Provide the (X, Y) coordinate of the cell's center where the given text is located.  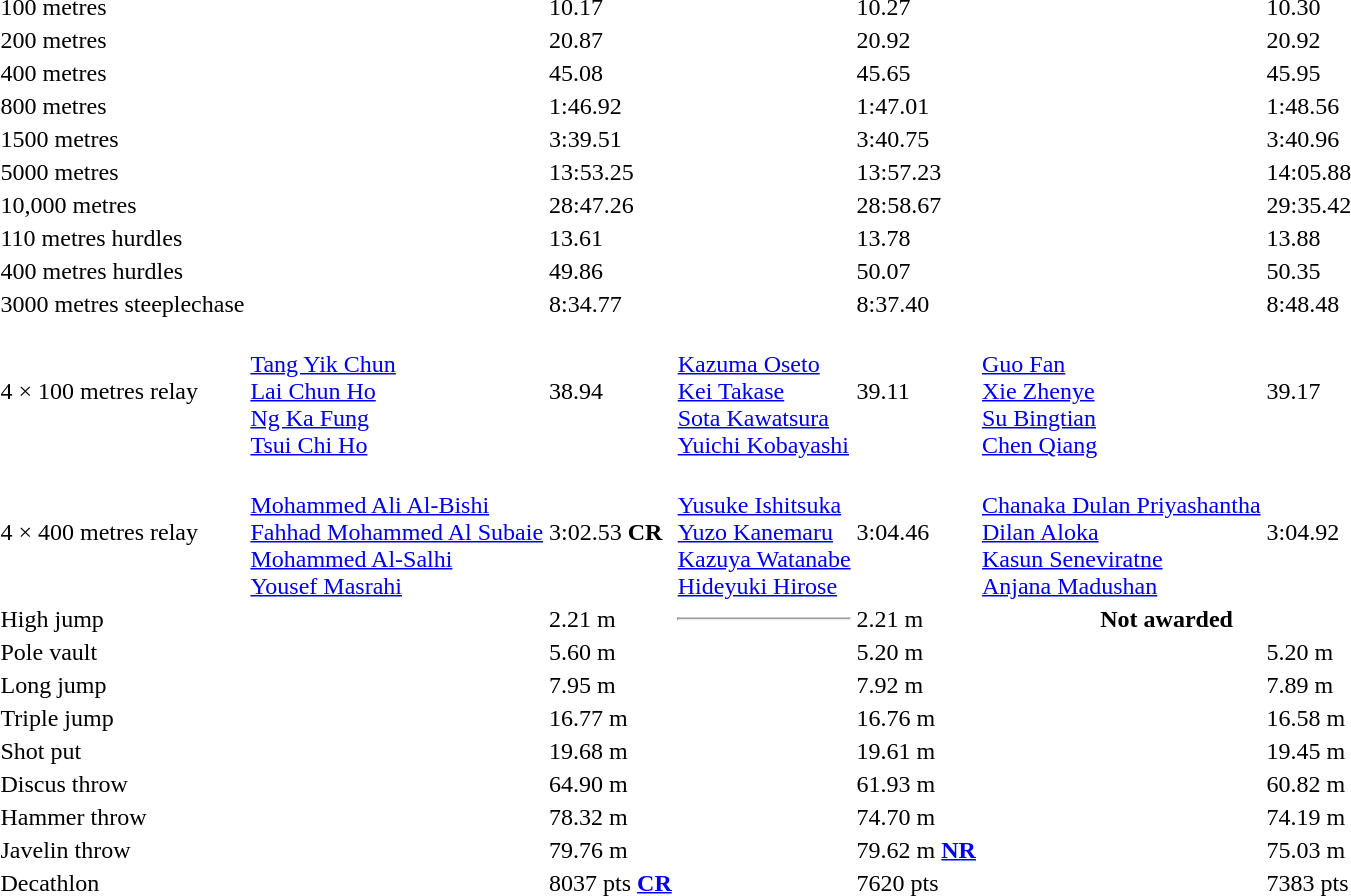
5.20 m (916, 652)
79.62 m NR (916, 850)
3:39.51 (611, 139)
3:40.75 (916, 139)
28:47.26 (611, 205)
Mohammed Ali Al-BishiFahhad Mohammed Al SubaieMohammed Al-SalhiYousef Masrahi (397, 532)
Kazuma Oseto Kei TakaseSota KawatsuraYuichi Kobayashi (764, 391)
45.08 (611, 73)
8:34.77 (611, 304)
3:04.46 (916, 532)
19.68 m (611, 751)
16.76 m (916, 718)
13:53.25 (611, 172)
13.78 (916, 238)
20.92 (916, 40)
38.94 (611, 391)
3:02.53 CR (611, 532)
49.86 (611, 271)
16.77 m (611, 718)
Chanaka Dulan PriyashanthaDilan AlokaKasun SeneviratneAnjana Madushan (1121, 532)
61.93 m (916, 784)
Yusuke IshitsukaYuzo KanemaruKazuya WatanabeHideyuki Hirose (764, 532)
7.92 m (916, 685)
13.61 (611, 238)
79.76 m (611, 850)
7.95 m (611, 685)
19.61 m (916, 751)
5.60 m (611, 652)
45.65 (916, 73)
78.32 m (611, 817)
39.11 (916, 391)
1:46.92 (611, 106)
Guo FanXie ZhenyeSu BingtianChen Qiang (1121, 391)
8:37.40 (916, 304)
1:47.01 (916, 106)
74.70 m (916, 817)
64.90 m (611, 784)
Tang Yik ChunLai Chun HoNg Ka FungTsui Chi Ho (397, 391)
13:57.23 (916, 172)
20.87 (611, 40)
50.07 (916, 271)
28:58.67 (916, 205)
